Capture the cell that displays the provided text and extract its (X, Y) central coordinate. 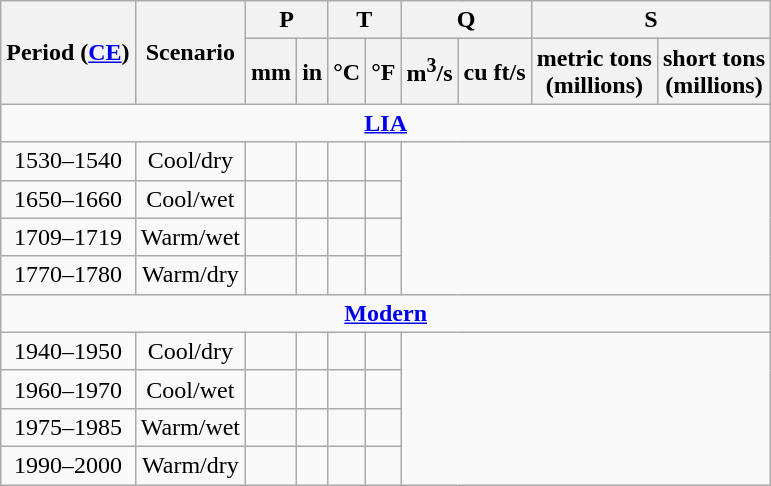
LIA (386, 123)
short tons(millions) (714, 72)
Q (466, 20)
S (650, 20)
1650–1660 (68, 199)
1530–1540 (68, 161)
1709–1719 (68, 237)
m3/s (430, 72)
°C (347, 72)
in (312, 72)
cu ft/s (494, 72)
1990–2000 (68, 465)
Modern (386, 313)
1940–1950 (68, 351)
P (287, 20)
mm (272, 72)
1975–1985 (68, 427)
°F (384, 72)
Period (CE) (68, 52)
1960–1970 (68, 389)
Scenario (190, 52)
1770–1780 (68, 275)
metric tons(millions) (594, 72)
T (364, 20)
